Determine the (x, y) coordinate at the center of the cell enclosing the given text.  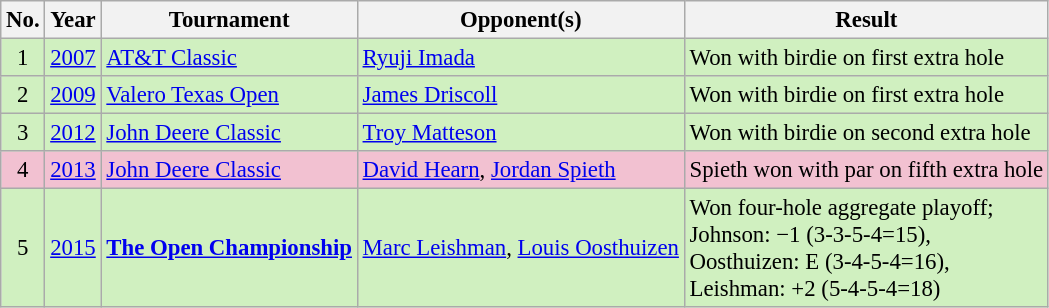
Year (73, 20)
Troy Matteson (520, 133)
No. (23, 20)
The Open Championship (229, 248)
5 (23, 248)
2013 (73, 170)
2007 (73, 58)
Result (866, 20)
David Hearn, Jordan Spieth (520, 170)
Opponent(s) (520, 20)
Spieth won with par on fifth extra hole (866, 170)
1 (23, 58)
3 (23, 133)
AT&T Classic (229, 58)
Marc Leishman, Louis Oosthuizen (520, 248)
James Driscoll (520, 95)
Won four-hole aggregate playoff;Johnson: −1 (3-3-5-4=15),Oosthuizen: E (3-4-5-4=16),Leishman: +2 (5-4-5-4=18) (866, 248)
Won with birdie on second extra hole (866, 133)
2015 (73, 248)
2009 (73, 95)
Tournament (229, 20)
Valero Texas Open (229, 95)
2 (23, 95)
Ryuji Imada (520, 58)
4 (23, 170)
2012 (73, 133)
